Return the [x, y] coordinate for the center point of the cell that contains the specified text.  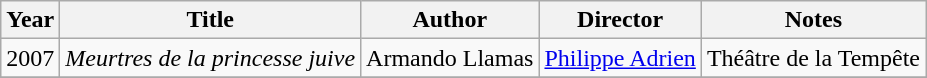
Year [30, 20]
2007 [30, 58]
Director [620, 20]
Title [210, 20]
Author [450, 20]
Théâtre de la Tempête [813, 58]
Meurtres de la princesse juive [210, 58]
Armando Llamas [450, 58]
Notes [813, 20]
Philippe Adrien [620, 58]
